Find where the given text appears and provide that cell's center as (X, Y) coordinate. 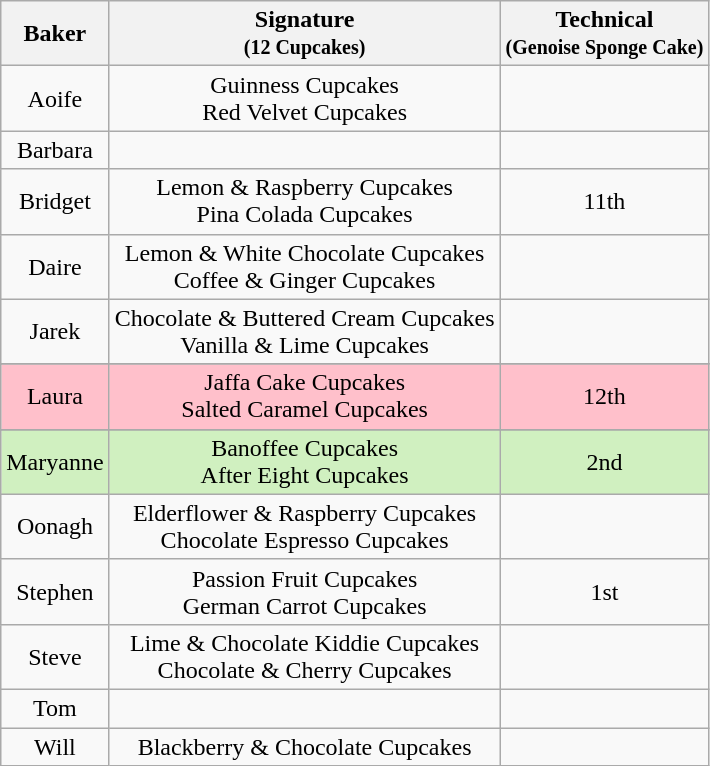
Elderflower & Raspberry CupcakesChocolate Espresso Cupcakes (304, 526)
1st (604, 592)
Bridget (55, 202)
Jarek (55, 332)
Lemon & Raspberry CupcakesPina Colada Cupcakes (304, 202)
Will (55, 747)
12th (604, 396)
Blackberry & Chocolate Cupcakes (304, 747)
11th (604, 202)
Jaffa Cake CupcakesSalted Caramel Cupcakes (304, 396)
Tom (55, 708)
Chocolate & Buttered Cream CupcakesVanilla & Lime Cupcakes (304, 332)
Lemon & White Chocolate CupcakesCoffee & Ginger Cupcakes (304, 266)
Passion Fruit CupcakesGerman Carrot Cupcakes (304, 592)
2nd (604, 462)
Laura (55, 396)
Aoife (55, 98)
Oonagh (55, 526)
Maryanne (55, 462)
Signature(12 Cupcakes) (304, 34)
Baker (55, 34)
Guinness CupcakesRed Velvet Cupcakes (304, 98)
Banoffee CupcakesAfter Eight Cupcakes (304, 462)
Daire (55, 266)
Technical(Genoise Sponge Cake) (604, 34)
Stephen (55, 592)
Barbara (55, 150)
Lime & Chocolate Kiddie CupcakesChocolate & Cherry Cupcakes (304, 656)
Steve (55, 656)
